Scan for the cell matching the given text and deliver its (x, y) coordinate at center. 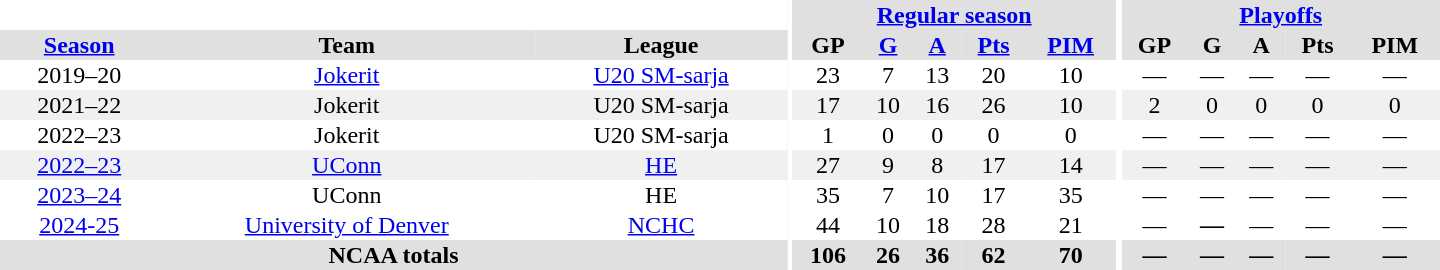
Playoffs (1280, 15)
23 (828, 75)
8 (938, 165)
20 (994, 75)
14 (1070, 165)
NCHC (661, 225)
9 (888, 165)
2023–24 (79, 195)
Team (346, 45)
University of Denver (346, 225)
1 (828, 135)
2021–22 (79, 105)
28 (994, 225)
44 (828, 225)
21 (1070, 225)
2024-25 (79, 225)
Season (79, 45)
27 (828, 165)
18 (938, 225)
NCAA totals (394, 255)
16 (938, 105)
Regular season (954, 15)
70 (1070, 255)
2 (1154, 105)
106 (828, 255)
62 (994, 255)
2019–20 (79, 75)
36 (938, 255)
13 (938, 75)
League (661, 45)
